Locate the cell with the specified text and output its [X, Y] center coordinate. 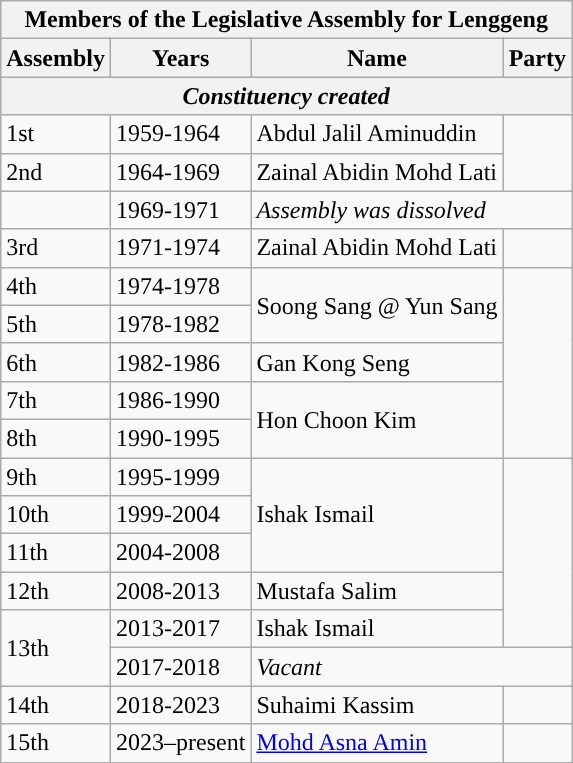
2023–present [180, 743]
15th [56, 743]
Mustafa Salim [377, 591]
Party [537, 58]
2013-2017 [180, 629]
13th [56, 648]
2018-2023 [180, 705]
11th [56, 553]
2nd [56, 172]
Members of the Legislative Assembly for Lenggeng [286, 20]
4th [56, 286]
7th [56, 400]
Hon Choon Kim [377, 419]
6th [56, 362]
2008-2013 [180, 591]
Constituency created [286, 96]
1978-1982 [180, 324]
Assembly was dissolved [412, 210]
2017-2018 [180, 667]
1969-1971 [180, 210]
9th [56, 477]
Assembly [56, 58]
Years [180, 58]
Vacant [412, 667]
Suhaimi Kassim [377, 705]
1986-1990 [180, 400]
3rd [56, 248]
8th [56, 438]
1st [56, 134]
1964-1969 [180, 172]
1959-1964 [180, 134]
1982-1986 [180, 362]
1995-1999 [180, 477]
10th [56, 515]
1990-1995 [180, 438]
Mohd Asna Amin [377, 743]
2004-2008 [180, 553]
14th [56, 705]
1974-1978 [180, 286]
5th [56, 324]
Name [377, 58]
12th [56, 591]
Soong Sang @ Yun Sang [377, 305]
Gan Kong Seng [377, 362]
1999-2004 [180, 515]
1971-1974 [180, 248]
Abdul Jalil Aminuddin [377, 134]
